Scan for the cell matching the given text and deliver its (x, y) coordinate at center. 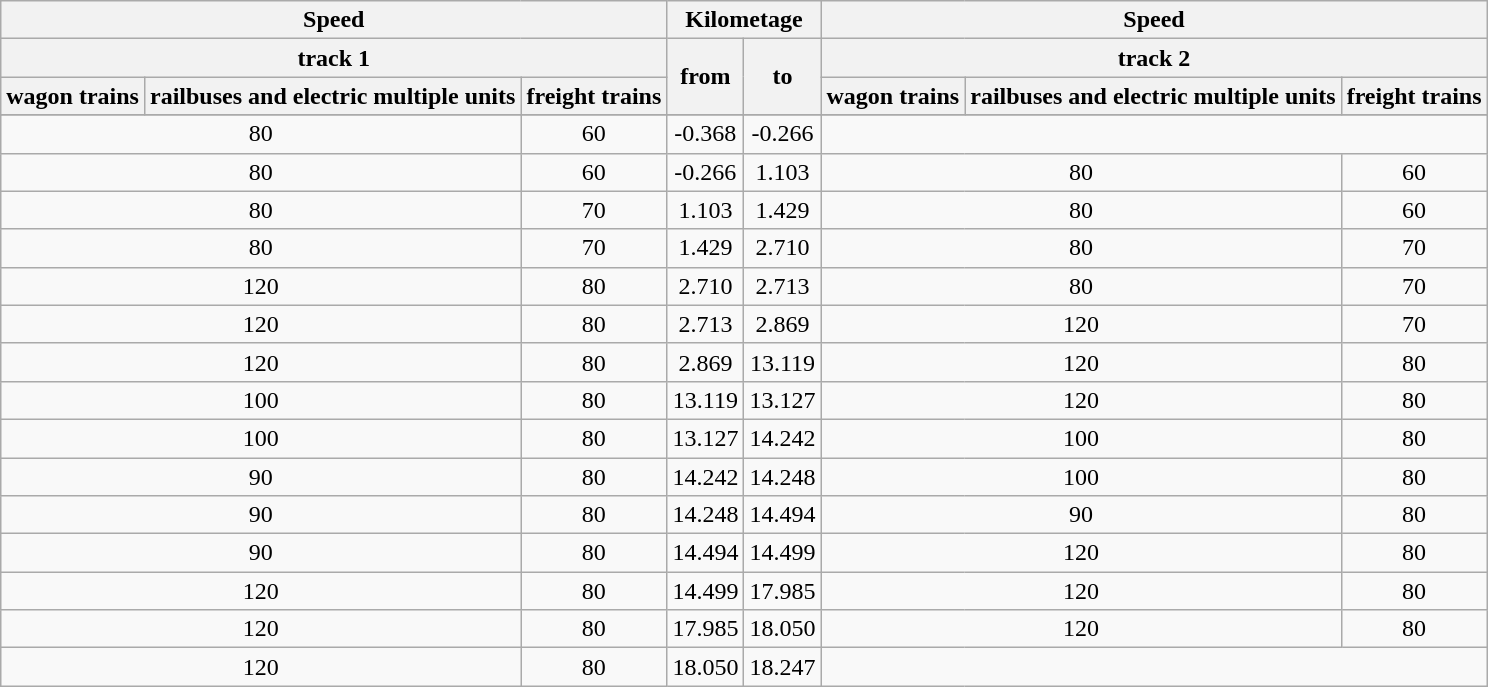
Kilometage (744, 20)
track 2 (1154, 58)
from (706, 77)
-0.368 (706, 134)
to (782, 77)
track 1 (334, 58)
18.247 (782, 667)
